Capture the cell that displays the provided text and extract its [X, Y] central coordinate. 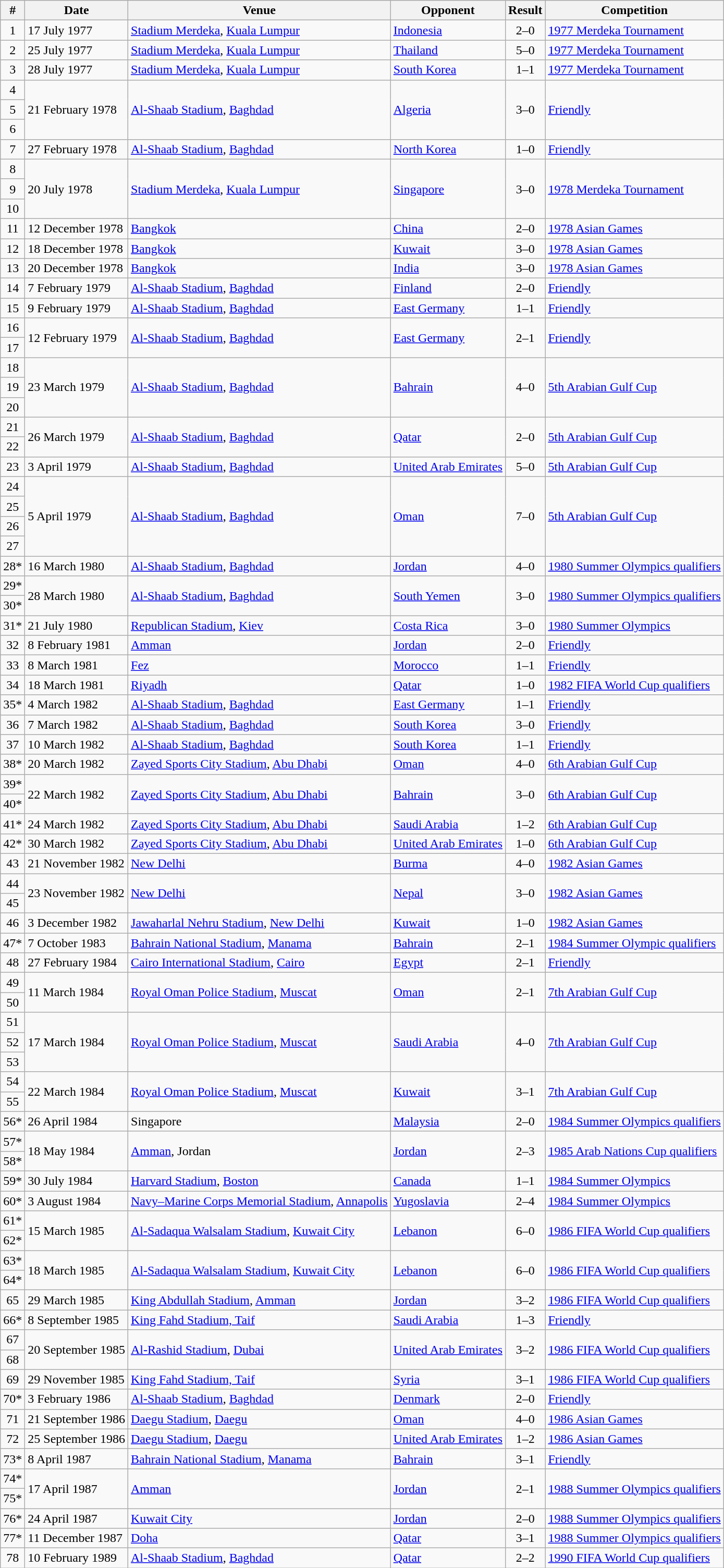
Syria [448, 1379]
62* [13, 1241]
25 September 1986 [77, 1439]
29 November 1985 [77, 1379]
30 July 1984 [77, 1181]
1985 Arab Nations Cup qualifiers [634, 1151]
India [448, 268]
78 [13, 1558]
11 March 1984 [77, 993]
24 April 1987 [77, 1518]
Indonesia [448, 30]
39* [13, 784]
Cairo International Stadium, Cairo [260, 963]
Malaysia [448, 1121]
6 [13, 129]
9 February 1979 [77, 308]
64* [13, 1280]
50 [13, 1002]
16 [13, 328]
1990 FIFA World Cup qualifiers [634, 1558]
55 [13, 1101]
52 [13, 1042]
43 [13, 863]
14 [13, 288]
30 March 1982 [77, 843]
18 December 1978 [77, 249]
41* [13, 824]
48 [13, 963]
2–2 [525, 1558]
70* [13, 1399]
28 March 1980 [77, 596]
17 July 1977 [77, 30]
Date [77, 10]
1980 Summer Olympics [634, 626]
37 [13, 744]
8 September 1985 [77, 1320]
North Korea [448, 149]
16 March 1980 [77, 566]
58* [13, 1161]
8 March 1981 [77, 665]
4 [13, 90]
31* [13, 626]
Riyadh [260, 685]
77* [13, 1538]
7–0 [525, 516]
21 July 1980 [77, 626]
9 [13, 189]
King Abdullah Stadium, Amman [260, 1300]
2 [13, 50]
2–3 [525, 1151]
46 [13, 923]
10 March 1982 [77, 744]
26 [13, 526]
3 August 1984 [77, 1200]
Opponent [448, 10]
53 [13, 1062]
67 [13, 1340]
3 December 1982 [77, 923]
54 [13, 1082]
Burma [448, 863]
68 [13, 1359]
Doha [260, 1538]
74* [13, 1478]
Kuwait City [260, 1518]
23 [13, 467]
11 December 1987 [77, 1538]
22 [13, 447]
7 October 1983 [77, 943]
Venue [260, 10]
7 March 1982 [77, 725]
12 [13, 249]
24 [13, 486]
13 [13, 268]
49 [13, 983]
Harvard Stadium, Boston [260, 1181]
Competition [634, 10]
8 February 1981 [77, 645]
65 [13, 1300]
21 [13, 427]
69 [13, 1379]
60* [13, 1200]
12 December 1978 [77, 228]
20 March 1982 [77, 764]
18 [13, 367]
61* [13, 1221]
Nepal [448, 893]
21 November 1982 [77, 863]
15 March 1985 [77, 1231]
28 July 1977 [77, 70]
26 April 1984 [77, 1121]
South Yemen [448, 596]
22 March 1982 [77, 794]
3 February 1986 [77, 1399]
Thailand [448, 50]
7 [13, 149]
3 [13, 70]
75* [13, 1498]
27 February 1984 [77, 963]
5 [13, 109]
23 March 1979 [77, 387]
Navy–Marine Corps Memorial Stadium, Annapolis [260, 1200]
8 April 1987 [77, 1459]
China [448, 228]
Denmark [448, 1399]
40* [13, 804]
34 [13, 685]
35* [13, 705]
20 July 1978 [77, 189]
21 February 1978 [77, 109]
38* [13, 764]
4 March 1982 [77, 705]
Republican Stadium, Kiev [260, 626]
10 February 1989 [77, 1558]
33 [13, 665]
Costa Rica [448, 626]
18 May 1984 [77, 1151]
29* [13, 586]
25 July 1977 [77, 50]
18 March 1981 [77, 685]
42* [13, 843]
1984 Summer Olympics qualifiers [634, 1121]
Egypt [448, 963]
26 March 1979 [77, 437]
19 [13, 387]
15 [13, 308]
1982 FIFA World Cup qualifiers [634, 685]
66* [13, 1320]
Jawaharlal Nehru Stadium, New Delhi [260, 923]
25 [13, 506]
71 [13, 1419]
Algeria [448, 109]
8 [13, 169]
11 [13, 228]
Fez [260, 665]
36 [13, 725]
2–4 [525, 1200]
27 February 1978 [77, 149]
10 [13, 209]
18 March 1985 [77, 1270]
Al-Rashid Stadium, Dubai [260, 1350]
Morocco [448, 665]
20 December 1978 [77, 268]
72 [13, 1439]
51 [13, 1022]
1978 Merdeka Tournament [634, 189]
1–3 [525, 1320]
Canada [448, 1181]
63* [13, 1260]
44 [13, 884]
5 April 1979 [77, 516]
Result [525, 10]
3 April 1979 [77, 467]
Yugoslavia [448, 1200]
56* [13, 1121]
32 [13, 645]
# [13, 10]
29 March 1985 [77, 1300]
17 April 1987 [77, 1488]
45 [13, 903]
23 November 1982 [77, 893]
Amman, Jordan [260, 1151]
47* [13, 943]
30* [13, 606]
Finland [448, 288]
17 [13, 348]
22 March 1984 [77, 1092]
1984 Summer Olympic qualifiers [634, 943]
28* [13, 566]
57* [13, 1141]
12 February 1979 [77, 338]
24 March 1982 [77, 824]
17 March 1984 [77, 1042]
20 September 1985 [77, 1350]
7 February 1979 [77, 288]
20 [13, 407]
73* [13, 1459]
21 September 1986 [77, 1419]
27 [13, 546]
76* [13, 1518]
59* [13, 1181]
1 [13, 30]
